Extract the [x, y] coordinate from the center of the cell holding the provided text.  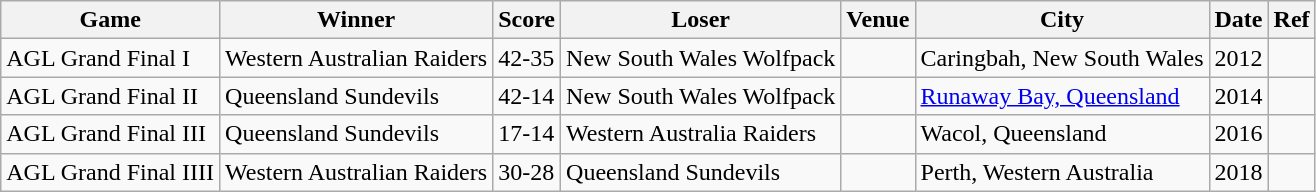
City [1062, 20]
Score [527, 20]
Runaway Bay, Queensland [1062, 96]
42-14 [527, 96]
Perth, Western Australia [1062, 172]
Winner [356, 20]
Venue [878, 20]
AGL Grand Final I [110, 58]
Ref [1292, 20]
2018 [1238, 172]
Wacol, Queensland [1062, 134]
30-28 [527, 172]
Caringbah, New South Wales [1062, 58]
2012 [1238, 58]
Date [1238, 20]
17-14 [527, 134]
Game [110, 20]
2016 [1238, 134]
2014 [1238, 96]
AGL Grand Final III [110, 134]
AGL Grand Final II [110, 96]
42-35 [527, 58]
Western Australia Raiders [701, 134]
Loser [701, 20]
AGL Grand Final IIII [110, 172]
